Locate the cell with the specified text and output its [x, y] center coordinate. 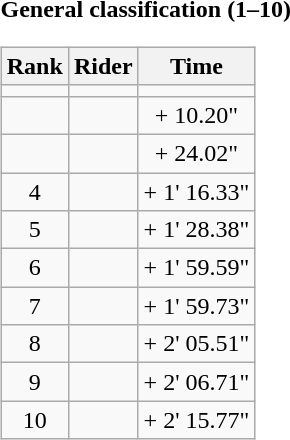
+ 2' 06.71" [196, 382]
+ 1' 59.59" [196, 268]
+ 1' 16.33" [196, 191]
Time [196, 66]
+ 1' 59.73" [196, 306]
4 [34, 191]
9 [34, 382]
Rank [34, 66]
8 [34, 344]
+ 24.02" [196, 153]
+ 2' 15.77" [196, 420]
Rider [103, 66]
5 [34, 230]
7 [34, 306]
+ 10.20" [196, 115]
6 [34, 268]
+ 2' 05.51" [196, 344]
+ 1' 28.38" [196, 230]
10 [34, 420]
